Return the (x, y) coordinate for the center point of the cell that contains the specified text.  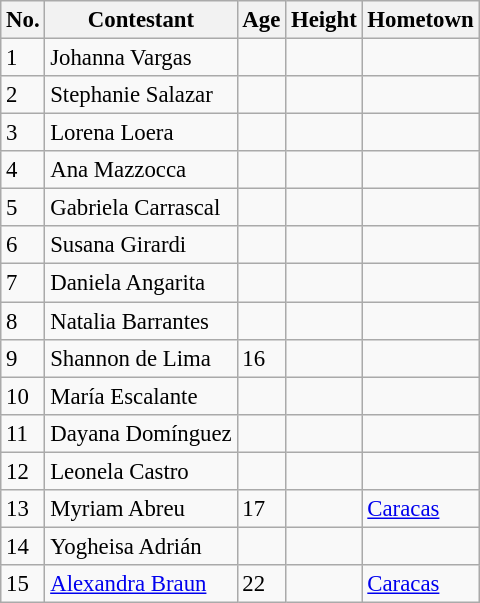
Age (262, 20)
Susana Girardi (141, 245)
Leonela Castro (141, 471)
15 (23, 584)
Alexandra Braun (141, 584)
Lorena Loera (141, 133)
10 (23, 396)
Hometown (420, 20)
16 (262, 358)
8 (23, 321)
María Escalante (141, 396)
9 (23, 358)
5 (23, 208)
14 (23, 546)
11 (23, 433)
Height (324, 20)
12 (23, 471)
22 (262, 584)
Contestant (141, 20)
Johanna Vargas (141, 58)
Myriam Abreu (141, 509)
Gabriela Carrascal (141, 208)
Stephanie Salazar (141, 95)
Yogheisa Adrián (141, 546)
Dayana Domínguez (141, 433)
17 (262, 509)
7 (23, 283)
Shannon de Lima (141, 358)
6 (23, 245)
Natalia Barrantes (141, 321)
3 (23, 133)
1 (23, 58)
No. (23, 20)
Ana Mazzocca (141, 170)
4 (23, 170)
13 (23, 509)
Daniela Angarita (141, 283)
2 (23, 95)
